Detect which cell encompasses the target text, then output its (X, Y) center coordinate. 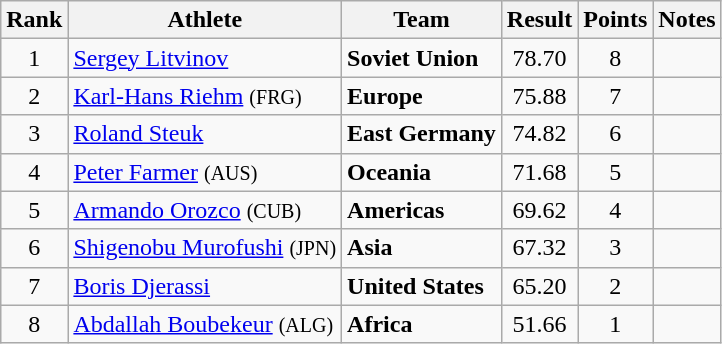
East Germany (422, 134)
Points (616, 20)
Armando Orozco (CUB) (205, 210)
Soviet Union (422, 58)
Boris Djerassi (205, 286)
Oceania (422, 172)
65.20 (539, 286)
78.70 (539, 58)
Africa (422, 324)
Peter Farmer (AUS) (205, 172)
Athlete (205, 20)
Notes (687, 20)
Karl-Hans Riehm (FRG) (205, 96)
71.68 (539, 172)
Sergey Litvinov (205, 58)
69.62 (539, 210)
Roland Steuk (205, 134)
Abdallah Boubekeur (ALG) (205, 324)
Europe (422, 96)
Result (539, 20)
Rank (34, 20)
Team (422, 20)
75.88 (539, 96)
51.66 (539, 324)
United States (422, 286)
74.82 (539, 134)
67.32 (539, 248)
Asia (422, 248)
Shigenobu Murofushi (JPN) (205, 248)
Americas (422, 210)
